Determine the (x, y) coordinate at the center of the cell enclosing the given text.  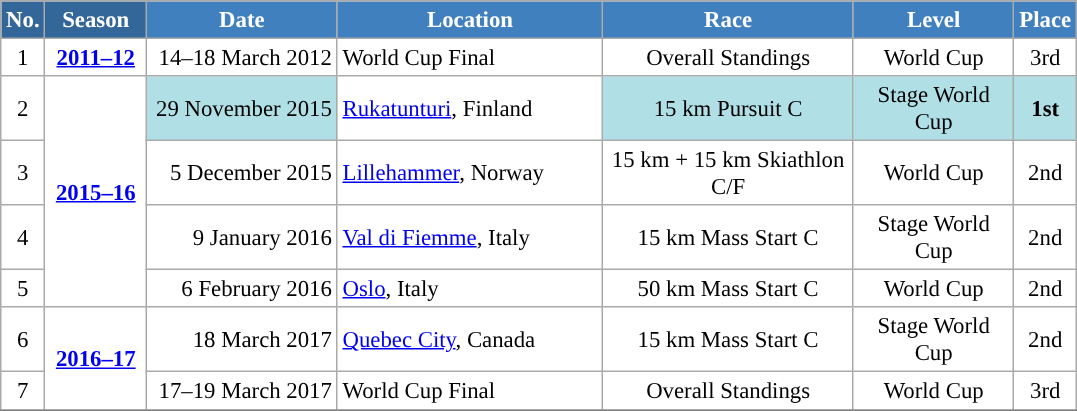
5 December 2015 (242, 174)
7 (23, 391)
Race (728, 20)
Date (242, 20)
6 (23, 340)
Lillehammer, Norway (470, 174)
15 km + 15 km Skiathlon C/F (728, 174)
17–19 March 2017 (242, 391)
5 (23, 289)
3 (23, 174)
Rukatunturi, Finland (470, 108)
6 February 2016 (242, 289)
50 km Mass Start C (728, 289)
2011–12 (96, 58)
15 km Pursuit C (728, 108)
1st (1045, 108)
2016–17 (96, 359)
Season (96, 20)
Level (934, 20)
No. (23, 20)
2015–16 (96, 192)
2 (23, 108)
4 (23, 238)
Val di Fiemme, Italy (470, 238)
18 March 2017 (242, 340)
29 November 2015 (242, 108)
Quebec City, Canada (470, 340)
1 (23, 58)
9 January 2016 (242, 238)
Place (1045, 20)
14–18 March 2012 (242, 58)
Location (470, 20)
Oslo, Italy (470, 289)
